Scan for the cell matching the given text and deliver its [X, Y] coordinate at center. 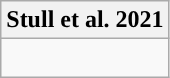
Stull et al. 2021 [85, 20]
